Provide the [x, y] coordinate of the cell's center where the given text is located.  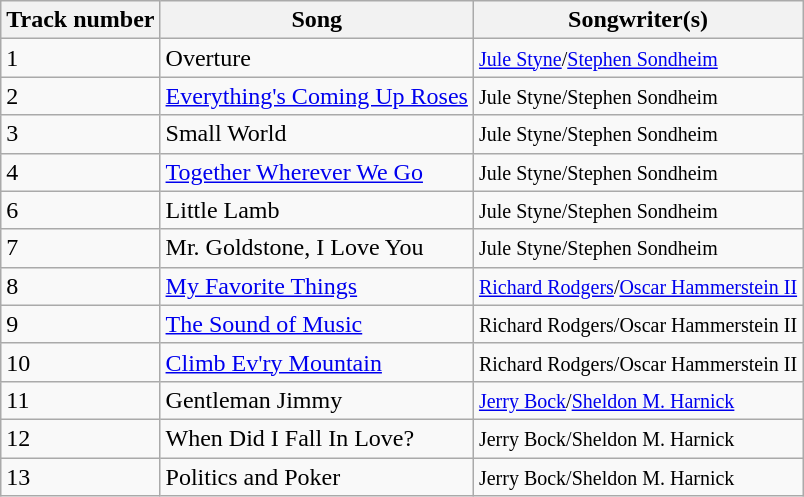
Mr. Goldstone, I Love You [316, 248]
Track number [80, 20]
9 [80, 324]
11 [80, 400]
1 [80, 58]
Gentleman Jimmy [316, 400]
7 [80, 248]
Politics and Poker [316, 477]
Climb Ev'ry Mountain [316, 362]
My Favorite Things [316, 286]
Overture [316, 58]
The Sound of Music [316, 324]
12 [80, 438]
4 [80, 172]
When Did I Fall In Love? [316, 438]
2 [80, 96]
10 [80, 362]
Little Lamb [316, 210]
Everything's Coming Up Roses [316, 96]
3 [80, 134]
Small World [316, 134]
Songwriter(s) [638, 20]
Song [316, 20]
8 [80, 286]
6 [80, 210]
13 [80, 477]
Together Wherever We Go [316, 172]
